Find where the given text appears and provide that cell's center as (x, y) coordinate. 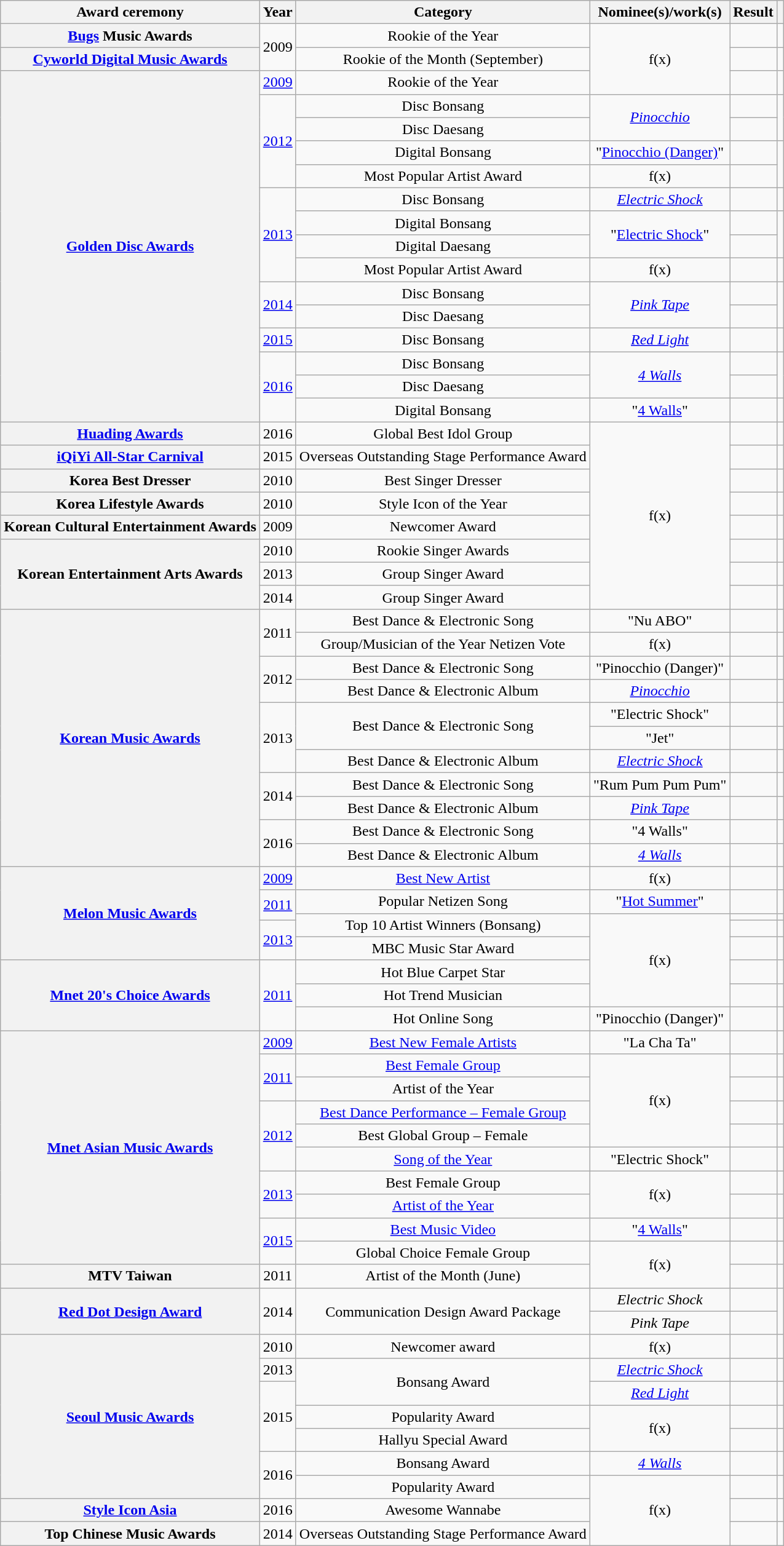
Hot Blue Carpet Star (443, 972)
Style Icon of the Year (443, 504)
"Hot Summer" (659, 902)
"La Cha Ta" (659, 1042)
Red Dot Design Award (130, 1311)
Newcomer Award (443, 527)
Cyworld Digital Music Awards (130, 59)
MTV Taiwan (130, 1276)
Category (443, 12)
Melon Music Awards (130, 913)
Best Singer Dresser (443, 480)
Year (278, 12)
Golden Disc Awards (130, 246)
Hallyu Special Award (443, 1440)
"Nu ABO" (659, 620)
Digital Daesang (443, 246)
Best New Artist (443, 878)
iQiYi All-Star Carnival (130, 457)
"Jet" (659, 738)
Korea Lifestyle Awards (130, 504)
Best Music Video (443, 1229)
Bugs Music Awards (130, 36)
Nominee(s)/work(s) (659, 12)
Korean Music Awards (130, 738)
Style Icon Asia (130, 1510)
Popular Netizen Song (443, 902)
Global Best Idol Group (443, 434)
Global Choice Female Group (443, 1253)
Mnet 20's Choice Awards (130, 995)
Korean Cultural Entertainment Awards (130, 527)
Top 10 Artist Winners (Bonsang) (443, 925)
Hot Trend Musician (443, 995)
Best Global Group – Female (443, 1136)
Korean Entertainment Arts Awards (130, 574)
Awesome Wannabe (443, 1510)
Hot Online Song (443, 1018)
Result (753, 12)
Song of the Year (443, 1159)
Seoul Music Awards (130, 1416)
Huading Awards (130, 434)
Rookie Singer Awards (443, 550)
Best Dance Performance – Female Group (443, 1112)
Best New Female Artists (443, 1042)
"Rum Pum Pum Pum" (659, 785)
MBC Music Star Award (443, 948)
Mnet Asian Music Awards (130, 1148)
Award ceremony (130, 12)
Top Chinese Music Awards (130, 1534)
Rookie of the Month (September) (443, 59)
Communication Design Award Package (443, 1311)
Group/Musician of the Year Netizen Vote (443, 644)
Newcomer award (443, 1346)
Korea Best Dresser (130, 480)
Artist of the Month (June) (443, 1276)
